Scan for the cell matching the given text and deliver its (x, y) coordinate at center. 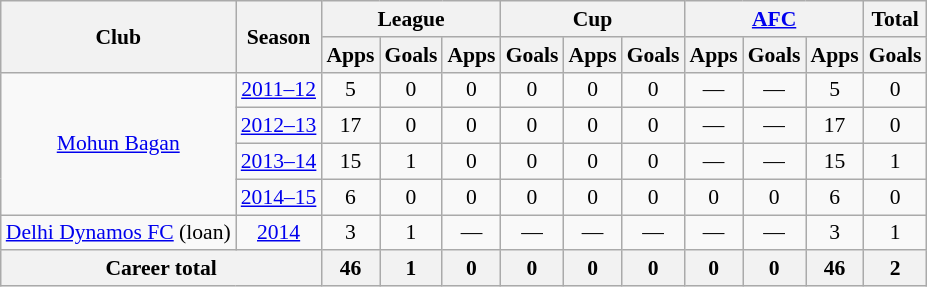
2 (896, 269)
Delhi Dynamos FC (loan) (118, 233)
2013–14 (279, 162)
2014–15 (279, 197)
AFC (774, 19)
Club (118, 36)
Career total (162, 269)
2014 (279, 233)
Total (896, 19)
Mohun Bagan (118, 143)
2011–12 (279, 90)
Cup (593, 19)
League (410, 19)
2012–13 (279, 126)
Season (279, 36)
